Scan for the cell matching the given text and deliver its [X, Y] coordinate at center. 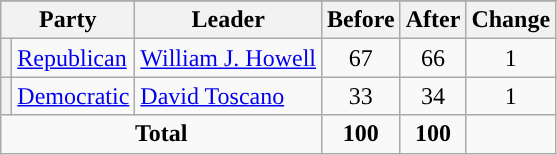
William J. Howell [228, 58]
Before [362, 20]
Leader [228, 20]
Change [511, 20]
Republican [74, 58]
After [433, 20]
David Toscano [228, 96]
34 [433, 96]
66 [433, 58]
Party [68, 20]
33 [362, 96]
Democratic [74, 96]
Total [162, 134]
67 [362, 58]
